Extract the [x, y] coordinate from the center of the cell holding the provided text.  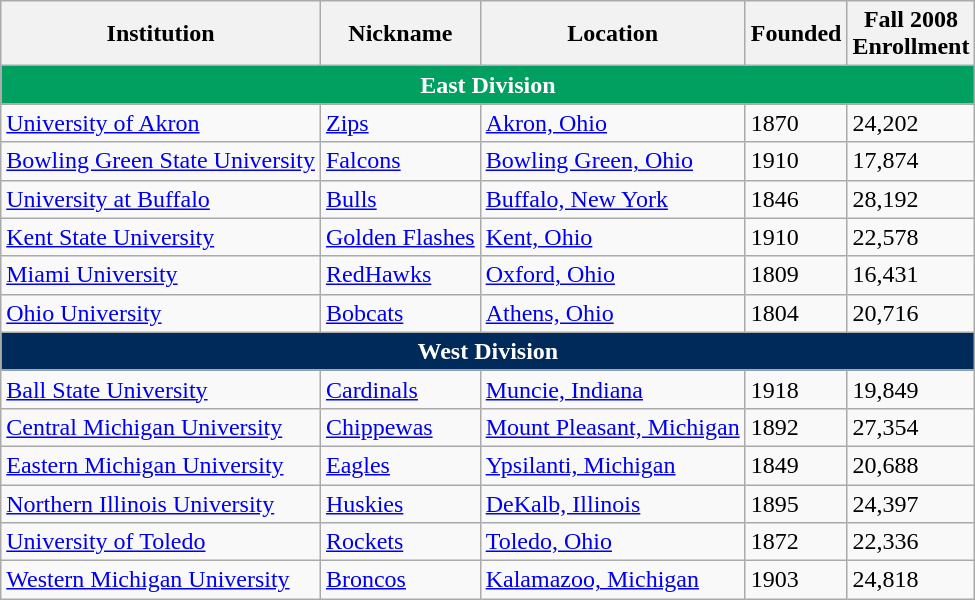
1804 [796, 313]
24,397 [911, 503]
Bobcats [400, 313]
Fall 2008Enrollment [911, 34]
Broncos [400, 580]
Cardinals [400, 389]
Rockets [400, 542]
1903 [796, 580]
1846 [796, 199]
Bowling Green State University [161, 161]
Golden Flashes [400, 237]
24,818 [911, 580]
Institution [161, 34]
Chippewas [400, 427]
Athens, Ohio [612, 313]
RedHawks [400, 275]
20,716 [911, 313]
Kent, Ohio [612, 237]
Bulls [400, 199]
Huskies [400, 503]
Kent State University [161, 237]
Location [612, 34]
Miami University [161, 275]
Buffalo, New York [612, 199]
Western Michigan University [161, 580]
Zips [400, 123]
East Division [488, 85]
1849 [796, 465]
16,431 [911, 275]
Northern Illinois University [161, 503]
Ball State University [161, 389]
University of Toledo [161, 542]
Bowling Green, Ohio [612, 161]
1870 [796, 123]
Toledo, Ohio [612, 542]
19,849 [911, 389]
Nickname [400, 34]
University at Buffalo [161, 199]
22,578 [911, 237]
Muncie, Indiana [612, 389]
Eastern Michigan University [161, 465]
1872 [796, 542]
Ohio University [161, 313]
West Division [488, 351]
1895 [796, 503]
20,688 [911, 465]
Ypsilanti, Michigan [612, 465]
22,336 [911, 542]
Central Michigan University [161, 427]
1918 [796, 389]
28,192 [911, 199]
Mount Pleasant, Michigan [612, 427]
27,354 [911, 427]
Founded [796, 34]
Eagles [400, 465]
DeKalb, Illinois [612, 503]
24,202 [911, 123]
17,874 [911, 161]
Akron, Ohio [612, 123]
Falcons [400, 161]
Kalamazoo, Michigan [612, 580]
1892 [796, 427]
1809 [796, 275]
University of Akron [161, 123]
Oxford, Ohio [612, 275]
